Find where the given text appears and provide that cell's center as (X, Y) coordinate. 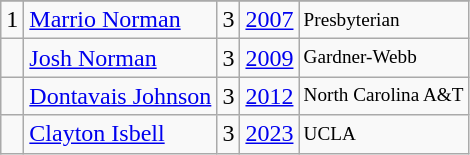
1 (12, 20)
Josh Norman (120, 58)
2009 (270, 58)
Presbyterian (384, 20)
2012 (270, 96)
Clayton Isbell (120, 134)
UCLA (384, 134)
Marrio Norman (120, 20)
Dontavais Johnson (120, 96)
2007 (270, 20)
2023 (270, 134)
Gardner-Webb (384, 58)
North Carolina A&T (384, 96)
